Locate the cell with the specified text and output its [x, y] center coordinate. 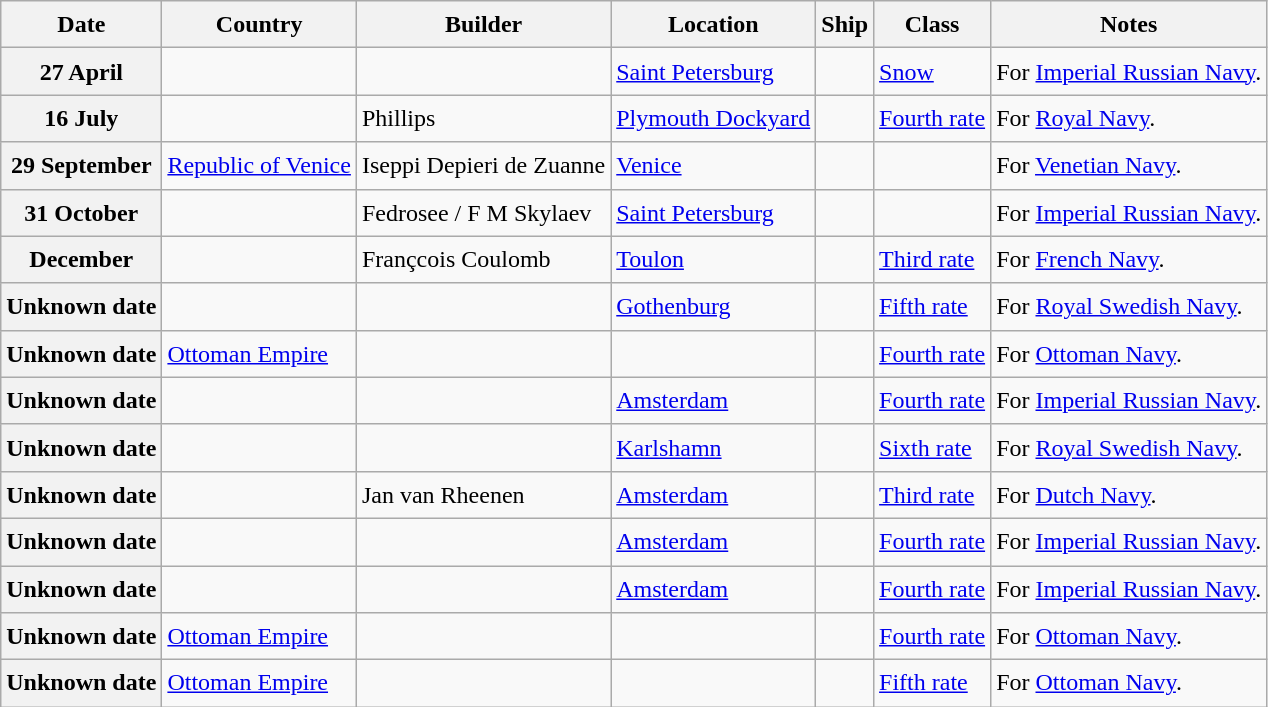
For Royal Navy. [1129, 118]
Snow [932, 72]
Location [714, 24]
Country [260, 24]
Notes [1129, 24]
Phillips [483, 118]
Françcois Coulomb [483, 260]
Jan van Rheenen [483, 494]
Builder [483, 24]
29 September [82, 166]
Karlshamn [714, 448]
31 October [82, 212]
For Dutch Navy. [1129, 494]
16 July [82, 118]
Plymouth Dockyard [714, 118]
Gothenburg [714, 306]
Ship [845, 24]
27 April [82, 72]
Sixth rate [932, 448]
For French Navy. [1129, 260]
Fedrosee / F M Skylaev [483, 212]
December [82, 260]
Iseppi Depieri de Zuanne [483, 166]
Venice [714, 166]
Republic of Venice [260, 166]
For Venetian Navy. [1129, 166]
Class [932, 24]
Toulon [714, 260]
Date [82, 24]
